Detect which cell encompasses the target text, then output its (x, y) center coordinate. 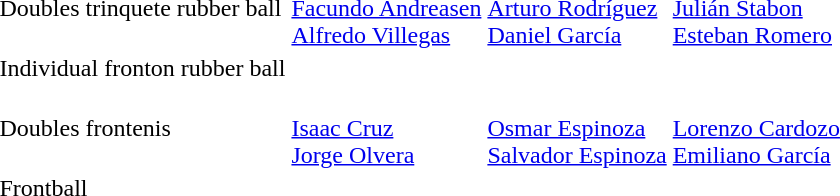
Osmar EspinozaSalvador Espinoza (577, 128)
Isaac CruzJorge Olvera (386, 128)
